Determine the (x, y) coordinate at the center of the cell enclosing the given text.  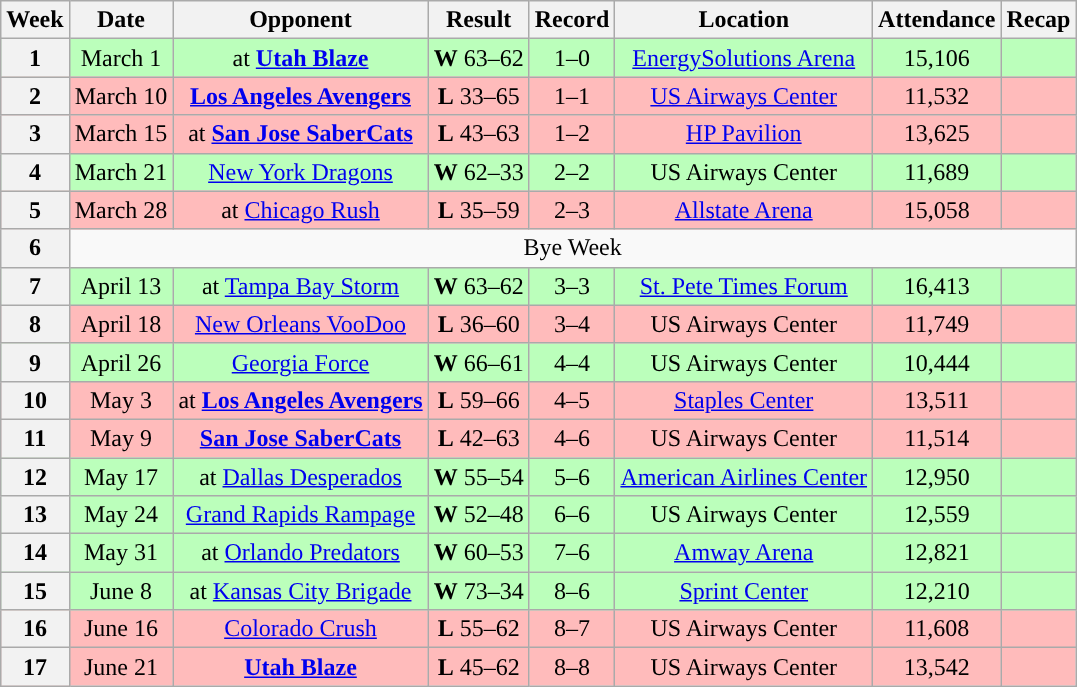
March 10 (121, 96)
11,532 (937, 96)
at Kansas City Brigade (300, 591)
7–6 (572, 553)
Utah Blaze (300, 667)
HP Pavilion (744, 134)
17 (35, 667)
3 (35, 134)
15,106 (937, 58)
at Utah Blaze (300, 58)
5 (35, 210)
W 62–33 (478, 172)
12,559 (937, 515)
8–8 (572, 667)
W 73–34 (478, 591)
13,511 (937, 400)
11,689 (937, 172)
9 (35, 362)
13,542 (937, 667)
L 59–66 (478, 400)
4 (35, 172)
Attendance (937, 20)
May 31 (121, 553)
8 (35, 324)
15,058 (937, 210)
June 8 (121, 591)
3–4 (572, 324)
1–1 (572, 96)
March 28 (121, 210)
June 16 (121, 629)
May 3 (121, 400)
1–0 (572, 58)
2–3 (572, 210)
L 36–60 (478, 324)
4–4 (572, 362)
March 1 (121, 58)
4–5 (572, 400)
Week (35, 20)
7 (35, 286)
Los Angeles Avengers (300, 96)
May 17 (121, 477)
Record (572, 20)
11,514 (937, 438)
3–3 (572, 286)
L 42–63 (478, 438)
May 9 (121, 438)
6–6 (572, 515)
St. Pete Times Forum (744, 286)
2–2 (572, 172)
14 (35, 553)
13,625 (937, 134)
L 45–62 (478, 667)
April 13 (121, 286)
EnergySolutions Arena (744, 58)
Staples Center (744, 400)
Grand Rapids Rampage (300, 515)
at Dallas Desperados (300, 477)
New York Dragons (300, 172)
12,821 (937, 553)
2 (35, 96)
at San Jose SaberCats (300, 134)
12,210 (937, 591)
L 35–59 (478, 210)
11,749 (937, 324)
12,950 (937, 477)
April 18 (121, 324)
10 (35, 400)
at Tampa Bay Storm (300, 286)
Georgia Force (300, 362)
San Jose SaberCats (300, 438)
Result (478, 20)
12 (35, 477)
W 52–48 (478, 515)
at Chicago Rush (300, 210)
10,444 (937, 362)
June 21 (121, 667)
16 (35, 629)
8–7 (572, 629)
8–6 (572, 591)
1 (35, 58)
L 43–63 (478, 134)
W 66–61 (478, 362)
5–6 (572, 477)
Recap (1038, 20)
W 60–53 (478, 553)
April 26 (121, 362)
11 (35, 438)
Amway Arena (744, 553)
Date (121, 20)
15 (35, 591)
16,413 (937, 286)
May 24 (121, 515)
W 55–54 (478, 477)
Allstate Arena (744, 210)
Colorado Crush (300, 629)
Opponent (300, 20)
13 (35, 515)
6 (35, 248)
1–2 (572, 134)
L 33–65 (478, 96)
American Airlines Center (744, 477)
Sprint Center (744, 591)
4–6 (572, 438)
11,608 (937, 629)
L 55–62 (478, 629)
March 15 (121, 134)
at Orlando Predators (300, 553)
Bye Week (572, 248)
Location (744, 20)
New Orleans VooDoo (300, 324)
March 21 (121, 172)
at Los Angeles Avengers (300, 400)
